Output the (X, Y) coordinate of the center of the cell containing the given text.  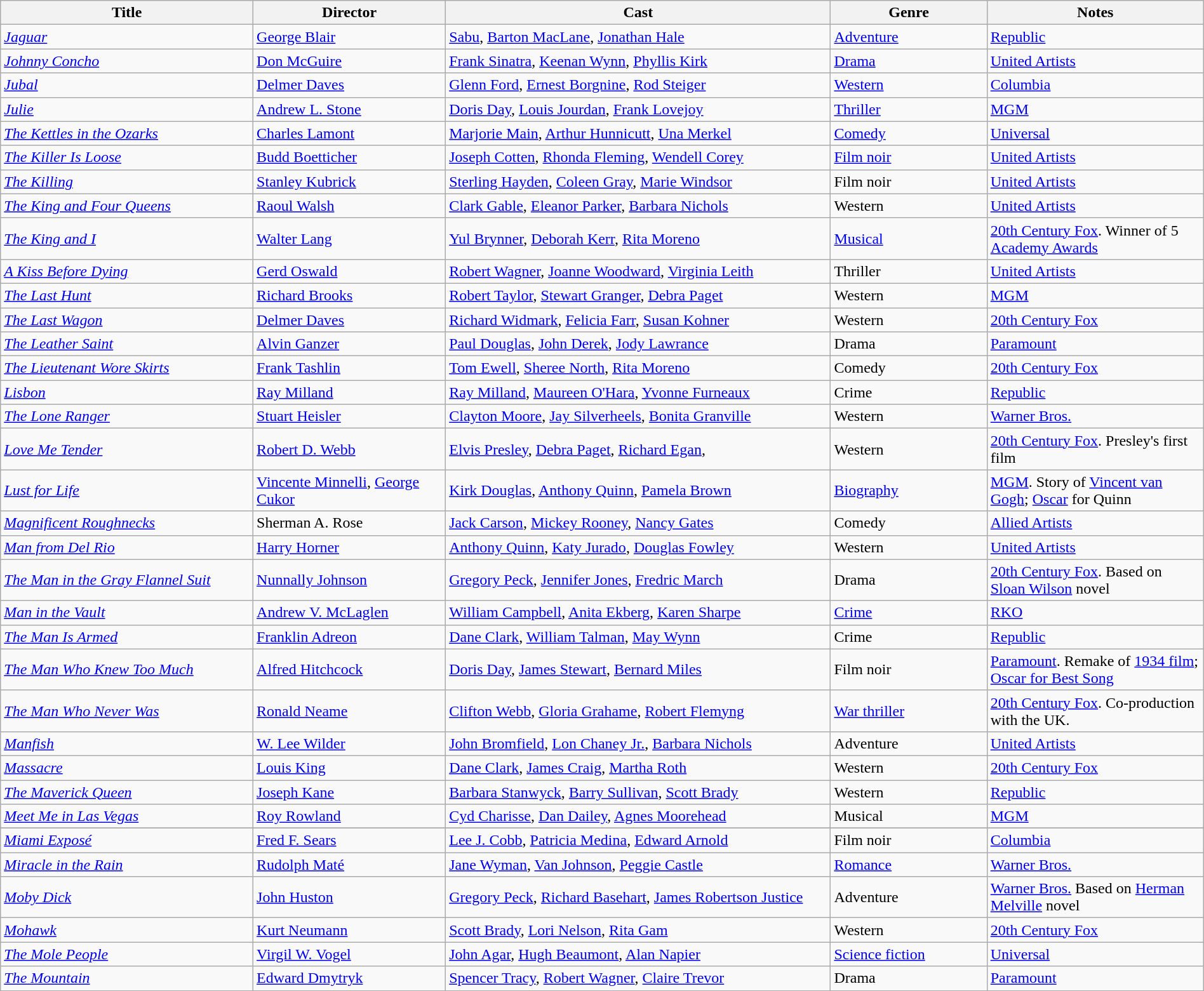
The King and Four Queens (127, 206)
Elvis Presley, Debra Paget, Richard Egan, (638, 449)
Budd Boetticher (349, 157)
Ronald Neame (349, 711)
Science fiction (909, 954)
Harry Horner (349, 547)
The Killing (127, 182)
The Killer Is Loose (127, 157)
Richard Widmark, Felicia Farr, Susan Kohner (638, 319)
Gregory Peck, Jennifer Jones, Fredric March (638, 580)
Walter Lang (349, 239)
Cyd Charisse, Dan Dailey, Agnes Moorehead (638, 816)
Mohawk (127, 930)
Anthony Quinn, Katy Jurado, Douglas Fowley (638, 547)
Allied Artists (1095, 523)
Johnny Concho (127, 61)
W. Lee Wilder (349, 743)
Man in the Vault (127, 613)
Rudolph Maté (349, 865)
Lisbon (127, 392)
Spencer Tracy, Robert Wagner, Claire Trevor (638, 978)
Fred F. Sears (349, 841)
Title (127, 13)
Notes (1095, 13)
Meet Me in Las Vegas (127, 816)
Genre (909, 13)
Kurt Neumann (349, 930)
Virgil W. Vogel (349, 954)
A Kiss Before Dying (127, 271)
John Agar, Hugh Beaumont, Alan Napier (638, 954)
Paramount. Remake of 1934 film; Oscar for Best Song (1095, 669)
Dane Clark, James Craig, Martha Roth (638, 768)
Frank Sinatra, Keenan Wynn, Phyllis Kirk (638, 61)
Warner Bros. Based on Herman Melville novel (1095, 898)
Ray Milland, Maureen O'Hara, Yvonne Furneaux (638, 392)
Raoul Walsh (349, 206)
Yul Brynner, Deborah Kerr, Rita Moreno (638, 239)
Clayton Moore, Jay Silverheels, Bonita Granville (638, 416)
Sabu, Barton MacLane, Jonathan Hale (638, 37)
Massacre (127, 768)
Cast (638, 13)
20th Century Fox. Co-production with the UK. (1095, 711)
War thriller (909, 711)
Marjorie Main, Arthur Hunnicutt, Una Merkel (638, 133)
Robert Wagner, Joanne Woodward, Virginia Leith (638, 271)
Jane Wyman, Van Johnson, Peggie Castle (638, 865)
Don McGuire (349, 61)
MGM. Story of Vincent van Gogh; Oscar for Quinn (1095, 490)
The Leather Saint (127, 344)
George Blair (349, 37)
Sterling Hayden, Coleen Gray, Marie Windsor (638, 182)
Ray Milland (349, 392)
The Mole People (127, 954)
Kirk Douglas, Anthony Quinn, Pamela Brown (638, 490)
The Lone Ranger (127, 416)
The Man Who Knew Too Much (127, 669)
Charles Lamont (349, 133)
Director (349, 13)
The Kettles in the Ozarks (127, 133)
Vincente Minnelli, George Cukor (349, 490)
John Bromfield, Lon Chaney Jr., Barbara Nichols (638, 743)
Love Me Tender (127, 449)
Stanley Kubrick (349, 182)
Julie (127, 109)
Doris Day, James Stewart, Bernard Miles (638, 669)
Jaguar (127, 37)
Glenn Ford, Ernest Borgnine, Rod Steiger (638, 85)
Man from Del Rio (127, 547)
Biography (909, 490)
Richard Brooks (349, 295)
Edward Dmytryk (349, 978)
20th Century Fox. Based on Sloan Wilson novel (1095, 580)
Clifton Webb, Gloria Grahame, Robert Flemyng (638, 711)
Barbara Stanwyck, Barry Sullivan, Scott Brady (638, 792)
Lee J. Cobb, Patricia Medina, Edward Arnold (638, 841)
RKO (1095, 613)
Roy Rowland (349, 816)
The Last Hunt (127, 295)
Joseph Kane (349, 792)
Robert D. Webb (349, 449)
Stuart Heisler (349, 416)
The Lieutenant Wore Skirts (127, 368)
Miami Exposé (127, 841)
Robert Taylor, Stewart Granger, Debra Paget (638, 295)
The King and I (127, 239)
20th Century Fox. Winner of 5 Academy Awards (1095, 239)
The Mountain (127, 978)
Alvin Ganzer (349, 344)
Scott Brady, Lori Nelson, Rita Gam (638, 930)
Andrew V. McLaglen (349, 613)
Magnificent Roughnecks (127, 523)
Frank Tashlin (349, 368)
Andrew L. Stone (349, 109)
Manfish (127, 743)
The Man Who Never Was (127, 711)
The Maverick Queen (127, 792)
Sherman A. Rose (349, 523)
Clark Gable, Eleanor Parker, Barbara Nichols (638, 206)
Louis King (349, 768)
Nunnally Johnson (349, 580)
Paul Douglas, John Derek, Jody Lawrance (638, 344)
The Last Wagon (127, 319)
Jubal (127, 85)
Dane Clark, William Talman, May Wynn (638, 637)
Franklin Adreon (349, 637)
Joseph Cotten, Rhonda Fleming, Wendell Corey (638, 157)
The Man in the Gray Flannel Suit (127, 580)
Jack Carson, Mickey Rooney, Nancy Gates (638, 523)
Lust for Life (127, 490)
Moby Dick (127, 898)
Romance (909, 865)
Alfred Hitchcock (349, 669)
Miracle in the Rain (127, 865)
John Huston (349, 898)
William Campbell, Anita Ekberg, Karen Sharpe (638, 613)
Gregory Peck, Richard Basehart, James Robertson Justice (638, 898)
Doris Day, Louis Jourdan, Frank Lovejoy (638, 109)
20th Century Fox. Presley's first film (1095, 449)
Tom Ewell, Sheree North, Rita Moreno (638, 368)
Gerd Oswald (349, 271)
The Man Is Armed (127, 637)
